Detect which cell encompasses the target text, then output its (x, y) center coordinate. 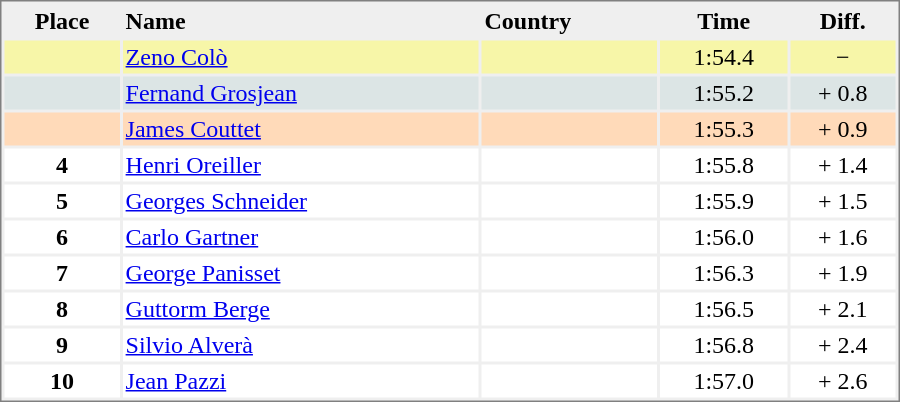
Henri Oreiller (301, 164)
+ 1.5 (842, 200)
+ 2.4 (842, 344)
7 (62, 272)
1:55.8 (724, 164)
Jean Pazzi (301, 380)
+ 2.1 (842, 308)
Silvio Alverà (301, 344)
Guttorm Berge (301, 308)
James Couttet (301, 128)
1:55.2 (724, 92)
Georges Schneider (301, 200)
9 (62, 344)
Country (570, 20)
+ 0.9 (842, 128)
+ 1.9 (842, 272)
Fernand Grosjean (301, 92)
6 (62, 236)
4 (62, 164)
Diff. (842, 20)
+ 1.4 (842, 164)
+ 2.6 (842, 380)
George Panisset (301, 272)
1:57.0 (724, 380)
Time (724, 20)
+ 1.6 (842, 236)
Zeno Colò (301, 56)
1:56.5 (724, 308)
Place (62, 20)
8 (62, 308)
+ 0.8 (842, 92)
10 (62, 380)
1:55.9 (724, 200)
− (842, 56)
1:54.4 (724, 56)
5 (62, 200)
1:56.8 (724, 344)
Carlo Gartner (301, 236)
1:55.3 (724, 128)
Name (301, 20)
1:56.0 (724, 236)
1:56.3 (724, 272)
